Search for the cell housing the specified text and yield its [x, y] center coordinate. 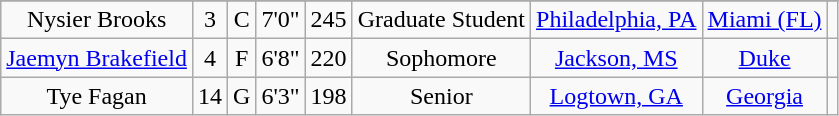
6'3" [280, 96]
Tye Fagan [97, 96]
Jackson, MS [617, 58]
Graduate Student [441, 20]
14 [210, 96]
Logtown, GA [617, 96]
198 [328, 96]
Sophomore [441, 58]
Miami (FL) [764, 20]
245 [328, 20]
220 [328, 58]
C [241, 20]
G [241, 96]
4 [210, 58]
Duke [764, 58]
3 [210, 20]
Jaemyn Brakefield [97, 58]
Philadelphia, PA [617, 20]
F [241, 58]
Senior [441, 96]
Georgia [764, 96]
6'8" [280, 58]
7'0" [280, 20]
Nysier Brooks [97, 20]
